Scan for the cell matching the given text and deliver its (X, Y) coordinate at center. 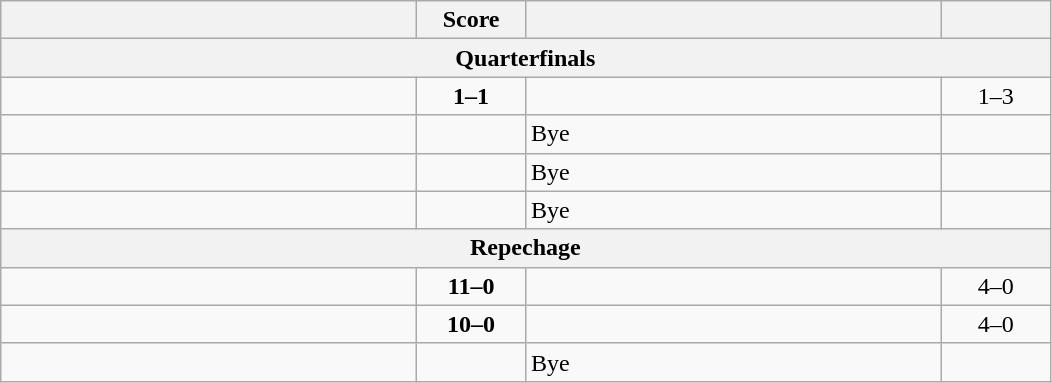
10–0 (472, 324)
Score (472, 20)
1–3 (996, 96)
1–1 (472, 96)
Repechage (526, 248)
Quarterfinals (526, 58)
11–0 (472, 286)
